Capture the cell that displays the provided text and extract its (X, Y) central coordinate. 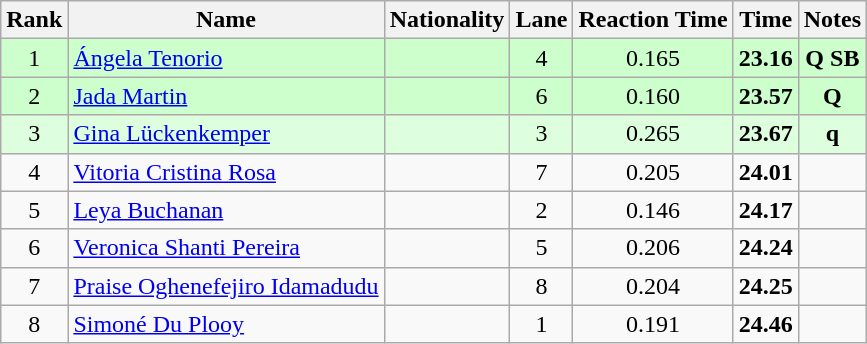
Time (766, 20)
23.57 (766, 96)
Lane (542, 20)
0.146 (653, 210)
Nationality (447, 20)
24.01 (766, 172)
Veronica Shanti Pereira (226, 248)
Notes (832, 20)
24.46 (766, 324)
Gina Lückenkemper (226, 134)
Reaction Time (653, 20)
23.16 (766, 58)
0.165 (653, 58)
0.191 (653, 324)
24.25 (766, 286)
Simoné Du Plooy (226, 324)
23.67 (766, 134)
Name (226, 20)
0.160 (653, 96)
Vitoria Cristina Rosa (226, 172)
24.24 (766, 248)
Ángela Tenorio (226, 58)
24.17 (766, 210)
Rank (34, 20)
0.206 (653, 248)
Leya Buchanan (226, 210)
0.204 (653, 286)
Q (832, 96)
Praise Oghenefejiro Idamadudu (226, 286)
Q SB (832, 58)
0.205 (653, 172)
Jada Martin (226, 96)
q (832, 134)
0.265 (653, 134)
